Return the (x, y) coordinate for the center point of the cell that contains the specified text.  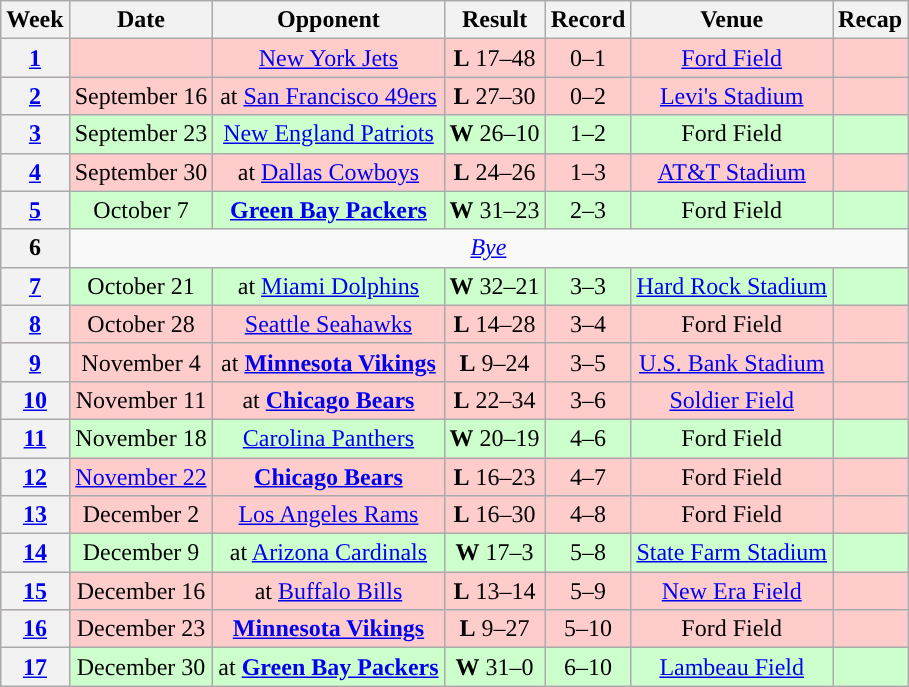
5–8 (588, 553)
2 (35, 96)
3–4 (588, 324)
at Minnesota Vikings (328, 362)
September 30 (141, 172)
4–6 (588, 438)
14 (35, 553)
December 9 (141, 553)
1 (35, 58)
December 30 (141, 667)
5–9 (588, 591)
Recap (870, 20)
13 (35, 515)
2–3 (588, 210)
3 (35, 134)
New Era Field (732, 591)
5–10 (588, 629)
Soldier Field (732, 400)
Levi's Stadium (732, 96)
W 32–21 (494, 286)
November 18 (141, 438)
December 2 (141, 515)
Date (141, 20)
W 31–0 (494, 667)
Record (588, 20)
September 16 (141, 96)
W 17–3 (494, 553)
September 23 (141, 134)
Week (35, 20)
November 22 (141, 477)
4 (35, 172)
W 20–19 (494, 438)
10 (35, 400)
Green Bay Packers (328, 210)
at San Francisco 49ers (328, 96)
AT&T Stadium (732, 172)
at Buffalo Bills (328, 591)
0–1 (588, 58)
4–7 (588, 477)
State Farm Stadium (732, 553)
at Dallas Cowboys (328, 172)
L 24–26 (494, 172)
Venue (732, 20)
7 (35, 286)
1–2 (588, 134)
December 16 (141, 591)
Chicago Bears (328, 477)
U.S. Bank Stadium (732, 362)
3–3 (588, 286)
Result (494, 20)
17 (35, 667)
1–3 (588, 172)
3–6 (588, 400)
L 9–24 (494, 362)
October 7 (141, 210)
4–8 (588, 515)
Minnesota Vikings (328, 629)
L 22–34 (494, 400)
October 28 (141, 324)
L 17–48 (494, 58)
at Green Bay Packers (328, 667)
L 14–28 (494, 324)
16 (35, 629)
L 16–23 (494, 477)
L 13–14 (494, 591)
15 (35, 591)
L 16–30 (494, 515)
3–5 (588, 362)
L 9–27 (494, 629)
Opponent (328, 20)
at Miami Dolphins (328, 286)
at Chicago Bears (328, 400)
12 (35, 477)
5 (35, 210)
Bye (488, 248)
at Arizona Cardinals (328, 553)
October 21 (141, 286)
6 (35, 248)
W 31–23 (494, 210)
0–2 (588, 96)
New England Patriots (328, 134)
Los Angeles Rams (328, 515)
November 4 (141, 362)
L 27–30 (494, 96)
New York Jets (328, 58)
Hard Rock Stadium (732, 286)
11 (35, 438)
8 (35, 324)
December 23 (141, 629)
Lambeau Field (732, 667)
9 (35, 362)
6–10 (588, 667)
W 26–10 (494, 134)
November 11 (141, 400)
Seattle Seahawks (328, 324)
Carolina Panthers (328, 438)
